Capture the cell that displays the provided text and extract its (x, y) central coordinate. 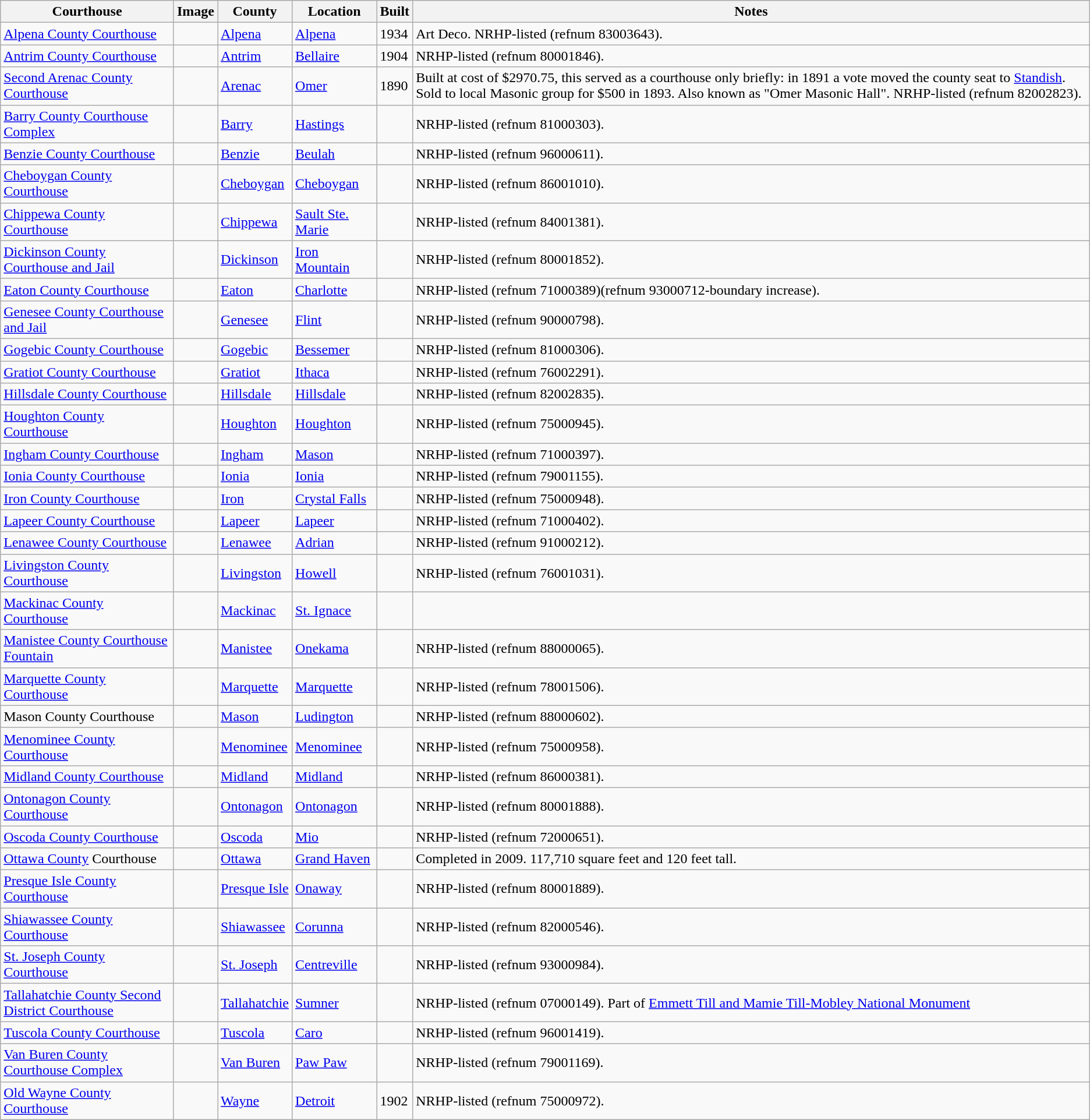
Onaway (334, 889)
Tallahatchie (255, 1003)
Oscoda County Courthouse (87, 837)
Tuscola (255, 1033)
Wayne (255, 1101)
NRHP-listed (refnum 76002291). (751, 372)
Location (334, 12)
Livingston County Courthouse (87, 573)
County (255, 12)
Gratiot (255, 372)
Van Buren County Courthouse Complex (87, 1062)
NRHP-listed (refnum 75000958). (751, 747)
Ludington (334, 716)
Antrim County Courthouse (87, 56)
NRHP-listed (refnum 88000065). (751, 649)
NRHP-listed (refnum 86001010). (751, 184)
NRHP-listed (refnum 80001889). (751, 889)
Marquette County Courthouse (87, 686)
Benzie County Courthouse (87, 154)
Manistee County Courthouse Fountain (87, 649)
Presque Isle County Courthouse (87, 889)
Omer (334, 86)
Iron (255, 499)
NRHP-listed (refnum 78001506). (751, 686)
NRHP-listed (refnum 81000303). (751, 123)
NRHP-listed (refnum 86000381). (751, 776)
NRHP-listed (refnum 80001846). (751, 56)
Paw Paw (334, 1062)
Ithaca (334, 372)
Genesee County Courthouse and Jail (87, 319)
NRHP-listed (refnum 96001419). (751, 1033)
NRHP-listed (refnum 93000984). (751, 964)
NRHP-listed (refnum 84001381). (751, 221)
Van Buren (255, 1062)
Adrian (334, 543)
Tallahatchie County Second District Courthouse (87, 1003)
Onekama (334, 649)
Tuscola County Courthouse (87, 1033)
NRHP-listed (refnum 71000397). (751, 454)
Image (196, 12)
Lenawee County Courthouse (87, 543)
Hillsdale County Courthouse (87, 394)
Art Deco. NRHP-listed (refnum 83003643). (751, 34)
Ionia County Courthouse (87, 476)
Manistee (255, 649)
Barry (255, 123)
Mackinac (255, 610)
Courthouse (87, 12)
NRHP-listed (refnum 71000402). (751, 521)
Livingston (255, 573)
Menominee County Courthouse (87, 747)
NRHP-listed (refnum 82002835). (751, 394)
Mackinac County Courthouse (87, 610)
Ingham (255, 454)
Shiawassee County Courthouse (87, 927)
Genesee (255, 319)
1904 (395, 56)
NRHP-listed (refnum 96000611). (751, 154)
Howell (334, 573)
Lenawee (255, 543)
NRHP-listed (refnum 71000389)(refnum 93000712-boundary increase). (751, 289)
NRHP-listed (refnum 80001852). (751, 260)
Grand Haven (334, 859)
Sault Ste. Marie (334, 221)
Houghton County Courthouse (87, 424)
1934 (395, 34)
Alpena County Courthouse (87, 34)
1890 (395, 86)
NRHP-listed (refnum 75000972). (751, 1101)
NRHP-listed (refnum 81000306). (751, 349)
Chippewa County Courthouse (87, 221)
Corunna (334, 927)
NRHP-listed (refnum 79001169). (751, 1062)
NRHP-listed (refnum 75000948). (751, 499)
Beulah (334, 154)
Built (395, 12)
Cheboygan County Courthouse (87, 184)
NRHP-listed (refnum 75000945). (751, 424)
1902 (395, 1101)
St. Joseph (255, 964)
NRHP-listed (refnum 88000602). (751, 716)
Gratiot County Courthouse (87, 372)
NRHP-listed (refnum 91000212). (751, 543)
Benzie (255, 154)
Centreville (334, 964)
Chippewa (255, 221)
Dickinson (255, 260)
Arenac (255, 86)
Old Wayne County Courthouse (87, 1101)
NRHP-listed (refnum 72000651). (751, 837)
Caro (334, 1033)
Dickinson County Courthouse and Jail (87, 260)
Ottawa (255, 859)
Notes (751, 12)
St. Ignace (334, 610)
Detroit (334, 1101)
Gogebic County Courthouse (87, 349)
Shiawassee (255, 927)
Antrim (255, 56)
Mason County Courthouse (87, 716)
Eaton County Courthouse (87, 289)
Crystal Falls (334, 499)
Iron County Courthouse (87, 499)
Hastings (334, 123)
NRHP-listed (refnum 79001155). (751, 476)
NRHP-listed (refnum 07000149). Part of Emmett Till and Mamie Till-Mobley National Monument (751, 1003)
Ottawa County Courthouse (87, 859)
NRHP-listed (refnum 82000546). (751, 927)
Midland County Courthouse (87, 776)
Charlotte (334, 289)
Barry County Courthouse Complex (87, 123)
Ingham County Courthouse (87, 454)
NRHP-listed (refnum 80001888). (751, 806)
Presque Isle (255, 889)
Completed in 2009. 117,710 square feet and 120 feet tall. (751, 859)
Eaton (255, 289)
Oscoda (255, 837)
Flint (334, 319)
Bellaire (334, 56)
Sumner (334, 1003)
Mio (334, 837)
NRHP-listed (refnum 76001031). (751, 573)
Iron Mountain (334, 260)
Gogebic (255, 349)
Bessemer (334, 349)
NRHP-listed (refnum 90000798). (751, 319)
St. Joseph County Courthouse (87, 964)
Second Arenac County Courthouse (87, 86)
Ontonagon County Courthouse (87, 806)
Lapeer County Courthouse (87, 521)
